Return the [x, y] coordinate for the center point of the cell that contains the specified text.  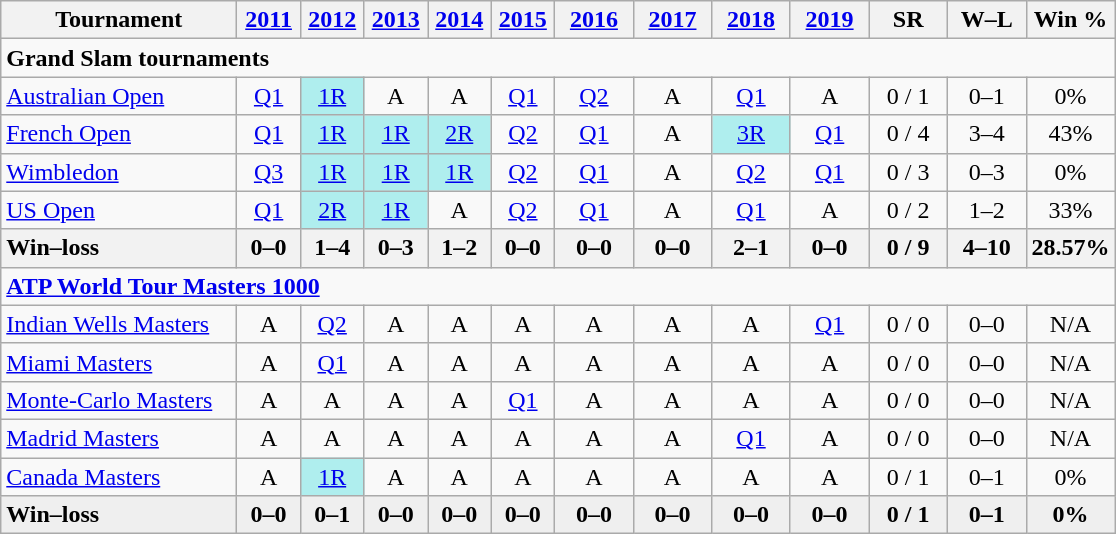
US Open [119, 210]
4–10 [986, 248]
2011 [269, 20]
0 / 2 [908, 210]
2017 [672, 20]
2018 [752, 20]
3–4 [986, 134]
0 / 9 [908, 248]
Monte-Carlo Masters [119, 400]
2–1 [752, 248]
2019 [830, 20]
2016 [594, 20]
2014 [460, 20]
3R [752, 134]
2013 [396, 20]
1–4 [332, 248]
Australian Open [119, 96]
W–L [986, 20]
Madrid Masters [119, 438]
Tournament [119, 20]
Win % [1070, 20]
Q3 [269, 172]
Canada Masters [119, 477]
Grand Slam tournaments [558, 58]
28.57% [1070, 248]
2012 [332, 20]
43% [1070, 134]
ATP World Tour Masters 1000 [558, 286]
0 / 4 [908, 134]
Indian Wells Masters [119, 324]
Wimbledon [119, 172]
33% [1070, 210]
French Open [119, 134]
Miami Masters [119, 362]
0 / 3 [908, 172]
SR [908, 20]
2015 [523, 20]
